Search for the cell housing the specified text and yield its [X, Y] center coordinate. 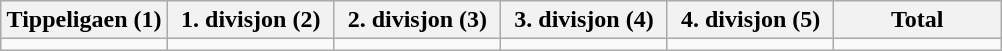
Total [918, 20]
4. divisjon (5) [750, 20]
3. divisjon (4) [584, 20]
1. divisjon (2) [250, 20]
Tippeligaen (1) [84, 20]
2. divisjon (3) [418, 20]
